Pinpoint the cell where the given text exists, returning its [x, y] midpoint coordinate. 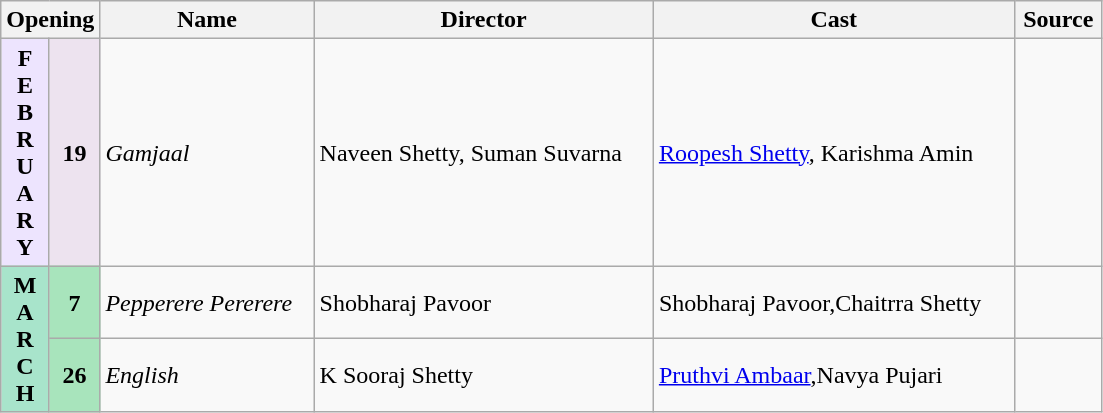
Roopesh Shetty, Karishma Amin [834, 152]
26 [74, 376]
Gamjaal [207, 152]
English [207, 376]
Naveen Shetty, Suman Suvarna [484, 152]
7 [74, 302]
Pruthvi Ambaar,Navya Pujari [834, 376]
Shobharaj Pavoor [484, 302]
Pepperere Pererere [207, 302]
19 [74, 152]
FEBRUARY [26, 152]
Opening [50, 20]
Cast [834, 20]
Director [484, 20]
Shobharaj Pavoor,Chaitrra Shetty [834, 302]
K Sooraj Shetty [484, 376]
Source [1058, 20]
MARCH [26, 339]
Name [207, 20]
